Detect which cell encompasses the target text, then output its [X, Y] center coordinate. 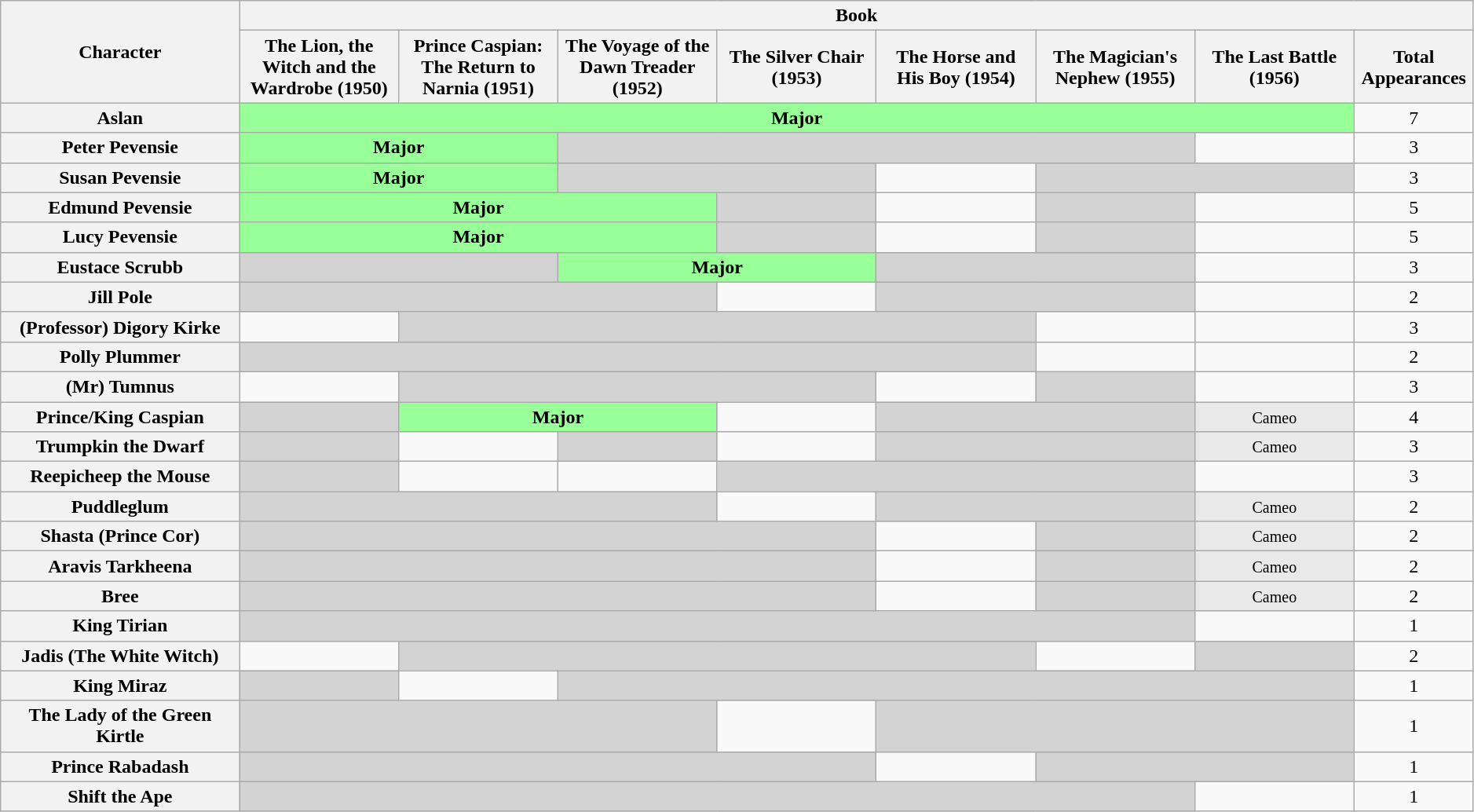
Shasta (Prince Cor) [120, 536]
Prince Rabadash [120, 766]
(Mr) Tumnus [120, 386]
Character [120, 52]
Prince Caspian: The Return to Narnia (1951) [479, 67]
Jadis (The White Witch) [120, 656]
Trumpkin the Dwarf [120, 447]
Aslan [120, 118]
Susan Pevensie [120, 177]
Lucy Pevensie [120, 237]
The Magician's Nephew (1955) [1115, 67]
Book [856, 16]
Bree [120, 596]
Prince/King Caspian [120, 417]
King Miraz [120, 686]
The Last Battle (1956) [1274, 67]
Eustace Scrubb [120, 267]
King Tirian [120, 626]
Peter Pevensie [120, 148]
Polly Plummer [120, 357]
Aravis Tarkheena [120, 566]
The Lady of the Green Kirtle [120, 726]
7 [1414, 118]
The Lion, the Witch and the Wardrobe (1950) [319, 67]
4 [1414, 417]
Shift the Ape [120, 796]
TotalAppearances [1414, 67]
The Voyage of the Dawn Treader (1952) [638, 67]
Puddleglum [120, 507]
The Silver Chair (1953) [796, 67]
(Professor) Digory Kirke [120, 327]
Reepicheep the Mouse [120, 477]
The Horse and His Boy (1954) [956, 67]
Edmund Pevensie [120, 207]
Jill Pole [120, 297]
